Find where the given text appears and provide that cell's center as [x, y] coordinate. 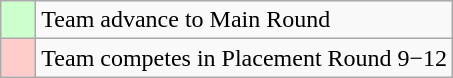
Team competes in Placement Round 9−12 [244, 58]
Team advance to Main Round [244, 20]
